Return (x, y) of the center of cell containing provided text 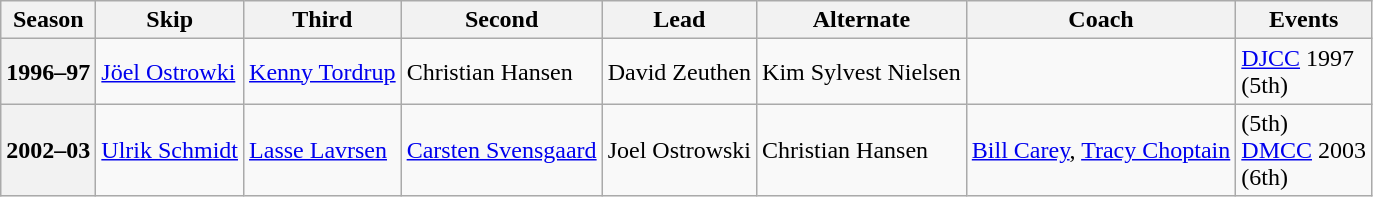
2002–03 (48, 150)
Lasse Lavrsen (323, 150)
Third (323, 20)
Kenny Tordrup (323, 72)
Coach (1101, 20)
David Zeuthen (679, 72)
Carsten Svensgaard (502, 150)
Events (1304, 20)
Lead (679, 20)
Alternate (862, 20)
Joel Ostrowski (679, 150)
(5th)DMCC 2003 (6th) (1304, 150)
Season (48, 20)
DJCC 1997 (5th) (1304, 72)
Ulrik Schmidt (170, 150)
Jöel Ostrowki (170, 72)
Skip (170, 20)
Second (502, 20)
Kim Sylvest Nielsen (862, 72)
Bill Carey, Tracy Choptain (1101, 150)
1996–97 (48, 72)
